Capture the cell that displays the provided text and extract its [X, Y] central coordinate. 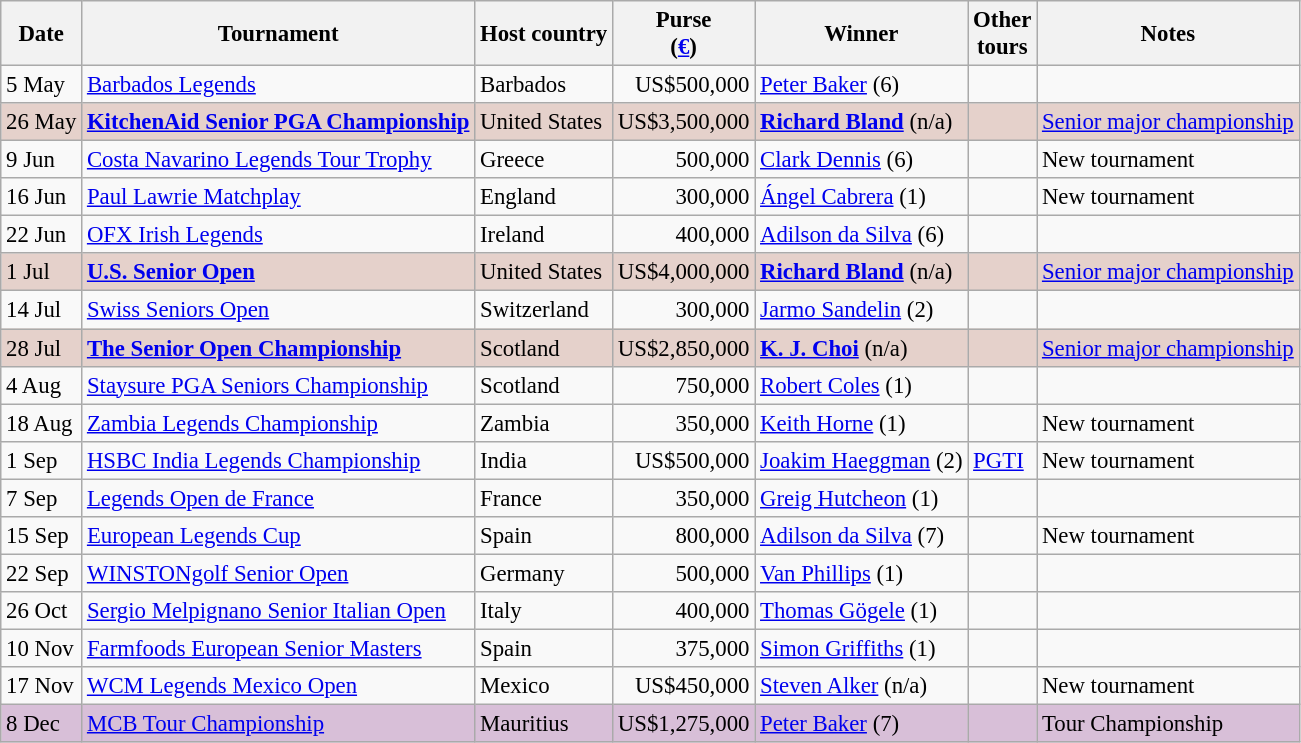
375,000 [683, 648]
4 Aug [42, 385]
PGTI [1002, 460]
Germany [544, 573]
22 Sep [42, 573]
K. J. Choi (n/a) [862, 348]
India [544, 460]
US$3,500,000 [683, 122]
26 May [42, 122]
Sergio Melpignano Senior Italian Open [278, 611]
26 Oct [42, 611]
OFX Irish Legends [278, 235]
15 Sep [42, 536]
22 Jun [42, 235]
Greig Hutcheon (1) [862, 498]
European Legends Cup [278, 536]
10 Nov [42, 648]
Mexico [544, 686]
Date [42, 34]
Othertours [1002, 34]
Purse(€) [683, 34]
WCM Legends Mexico Open [278, 686]
Clark Dennis (6) [862, 160]
800,000 [683, 536]
1 Sep [42, 460]
Steven Alker (n/a) [862, 686]
Paul Lawrie Matchplay [278, 197]
16 Jun [42, 197]
28 Jul [42, 348]
Tournament [278, 34]
Zambia [544, 423]
Mauritius [544, 724]
U.S. Senior Open [278, 273]
Winner [862, 34]
17 Nov [42, 686]
KitchenAid Senior PGA Championship [278, 122]
Keith Horne (1) [862, 423]
Legends Open de France [278, 498]
Farmfoods European Senior Masters [278, 648]
Peter Baker (6) [862, 85]
Swiss Seniors Open [278, 310]
Barbados Legends [278, 85]
8 Dec [42, 724]
Jarmo Sandelin (2) [862, 310]
US$1,275,000 [683, 724]
MCB Tour Championship [278, 724]
Italy [544, 611]
1 Jul [42, 273]
Van Phillips (1) [862, 573]
Peter Baker (7) [862, 724]
France [544, 498]
Adilson da Silva (7) [862, 536]
Host country [544, 34]
US$4,000,000 [683, 273]
US$450,000 [683, 686]
Notes [1168, 34]
Greece [544, 160]
Staysure PGA Seniors Championship [278, 385]
9 Jun [42, 160]
7 Sep [42, 498]
HSBC India Legends Championship [278, 460]
750,000 [683, 385]
Robert Coles (1) [862, 385]
WINSTONgolf Senior Open [278, 573]
5 May [42, 85]
18 Aug [42, 423]
England [544, 197]
Ángel Cabrera (1) [862, 197]
Thomas Gögele (1) [862, 611]
Adilson da Silva (6) [862, 235]
14 Jul [42, 310]
Barbados [544, 85]
US$2,850,000 [683, 348]
The Senior Open Championship [278, 348]
Ireland [544, 235]
Tour Championship [1168, 724]
Joakim Haeggman (2) [862, 460]
Simon Griffiths (1) [862, 648]
Zambia Legends Championship [278, 423]
Costa Navarino Legends Tour Trophy [278, 160]
Switzerland [544, 310]
